From the cell containing the given text, extract its center point as (X, Y) coordinate. 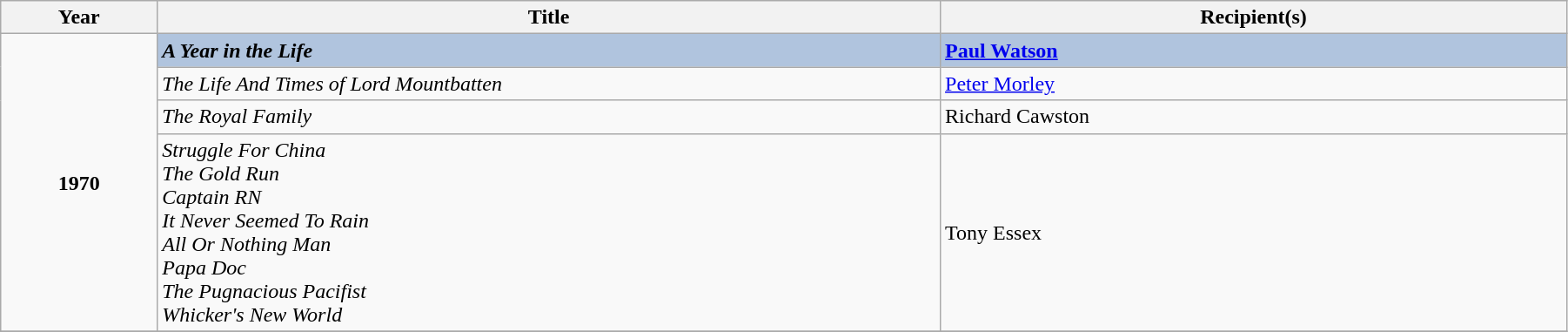
The Royal Family (549, 117)
A Year in the Life (549, 51)
Recipient(s) (1254, 17)
Paul Watson (1254, 51)
The Life And Times of Lord Mountbatten (549, 84)
Year (79, 17)
Richard Cawston (1254, 117)
Tony Essex (1254, 232)
Title (549, 17)
Peter Morley (1254, 84)
1970 (79, 183)
Struggle For ChinaThe Gold RunCaptain RNIt Never Seemed To RainAll Or Nothing ManPapa DocThe Pugnacious PacifistWhicker's New World (549, 232)
